For the text-containing cell, return its midpoint in [x, y] coordinate format. 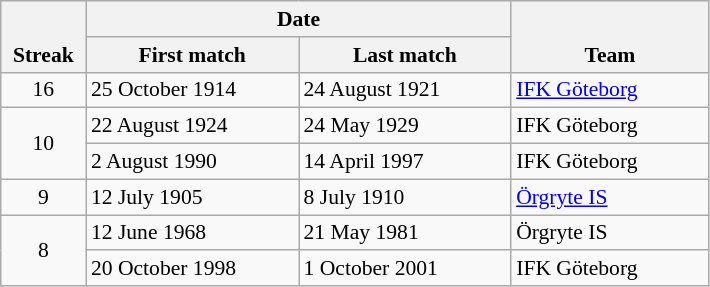
22 August 1924 [192, 126]
21 May 1981 [404, 233]
24 May 1929 [404, 126]
12 July 1905 [192, 197]
8 [44, 250]
Last match [404, 55]
Date [298, 19]
Streak [44, 36]
12 June 1968 [192, 233]
Team [610, 36]
9 [44, 197]
14 April 1997 [404, 162]
2 August 1990 [192, 162]
1 October 2001 [404, 269]
25 October 1914 [192, 90]
10 [44, 144]
16 [44, 90]
8 July 1910 [404, 197]
First match [192, 55]
20 October 1998 [192, 269]
24 August 1921 [404, 90]
